Identify which cell holds the provided text, then report its [X, Y] central coordinate. 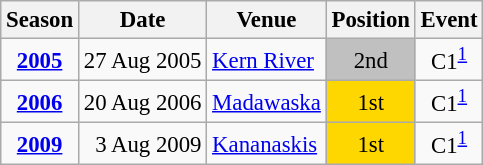
2nd [370, 60]
Venue [266, 20]
Kananaskis [266, 144]
Date [142, 20]
3 Aug 2009 [142, 144]
Season [40, 20]
2009 [40, 144]
Event [449, 20]
20 Aug 2006 [142, 102]
Position [370, 20]
Madawaska [266, 102]
27 Aug 2005 [142, 60]
Kern River [266, 60]
2005 [40, 60]
2006 [40, 102]
